Locate the cell with the specified text and output its [x, y] center coordinate. 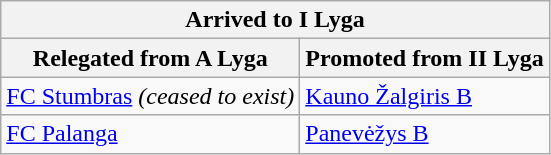
Panevėžys B [424, 134]
Relegated from A Lyga [150, 58]
Promoted from II Lyga [424, 58]
Arrived to I Lyga [276, 20]
FC Palanga [150, 134]
Kauno Žalgiris B [424, 96]
FC Stumbras (ceased to exist) [150, 96]
